Capture the cell that displays the provided text and extract its [x, y] central coordinate. 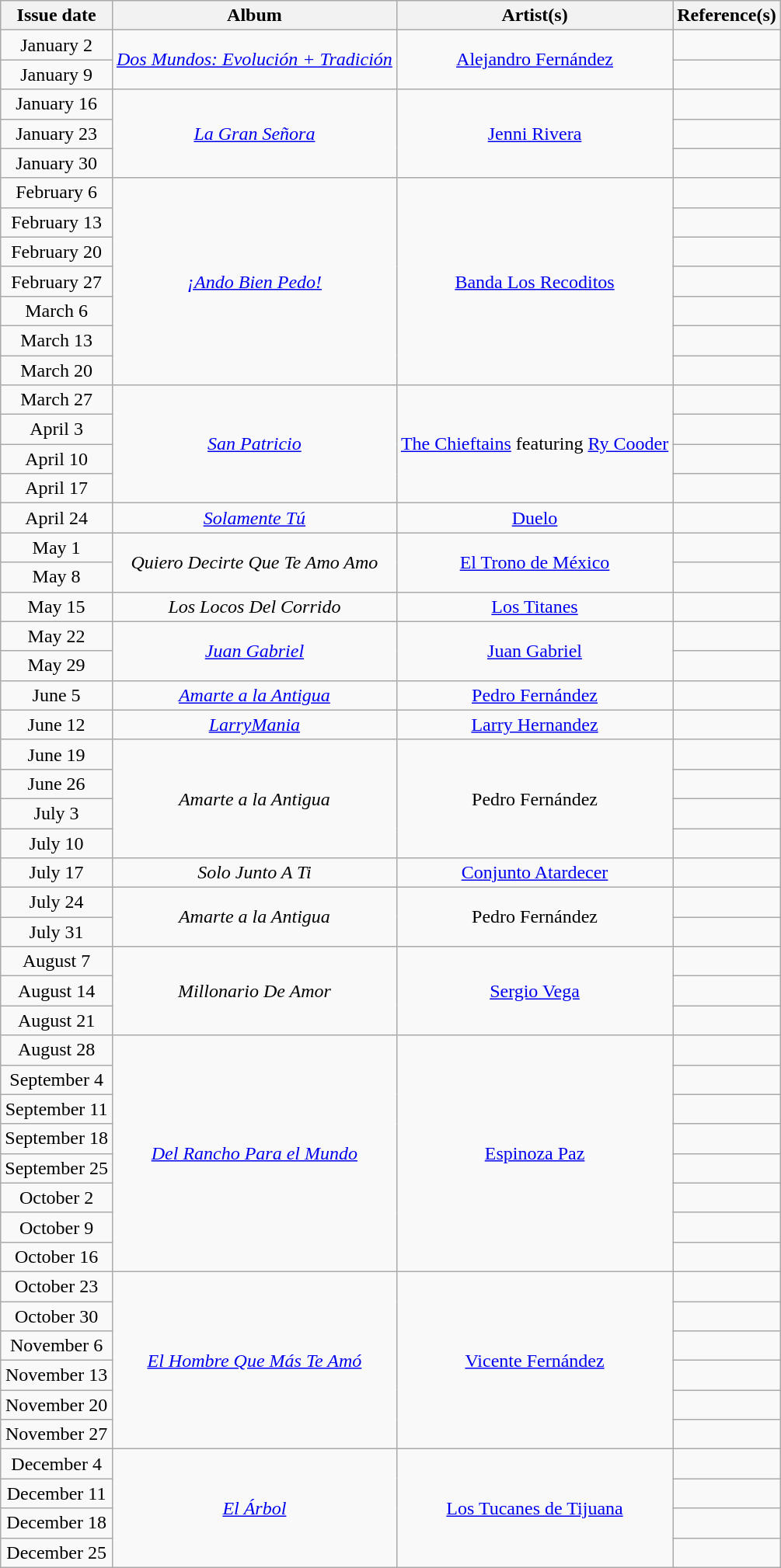
Alejandro Fernández [535, 60]
Del Rancho Para el Mundo [254, 1153]
February 27 [57, 281]
Espinoza Paz [535, 1153]
July 31 [57, 932]
October 23 [57, 1286]
Millonario De Amor [254, 991]
Reference(s) [727, 16]
July 17 [57, 873]
September 25 [57, 1168]
December 25 [57, 1552]
October 16 [57, 1257]
March 6 [57, 311]
December 18 [57, 1523]
November 6 [57, 1346]
September 18 [57, 1139]
El Árbol [254, 1508]
November 27 [57, 1434]
October 2 [57, 1198]
April 24 [57, 518]
Issue date [57, 16]
November 13 [57, 1375]
June 12 [57, 725]
San Patricio [254, 444]
August 28 [57, 1050]
February 13 [57, 222]
Sergio Vega [535, 991]
May 15 [57, 607]
August 7 [57, 961]
October 30 [57, 1316]
Duelo [535, 518]
March 13 [57, 340]
June 26 [57, 784]
July 3 [57, 813]
September 4 [57, 1080]
December 11 [57, 1493]
El Trono de México [535, 562]
Larry Hernandez [535, 725]
January 23 [57, 134]
December 4 [57, 1464]
April 17 [57, 488]
April 3 [57, 429]
January 9 [57, 75]
May 22 [57, 636]
Solo Junto A Ti [254, 873]
October 9 [57, 1227]
March 27 [57, 400]
Solamente Tú [254, 518]
La Gran Señora [254, 134]
April 10 [57, 459]
Album [254, 16]
El Hombre Que Más Te Amó [254, 1360]
Quiero Decirte Que Te Amo Amo [254, 562]
Conjunto Atardecer [535, 873]
January 30 [57, 163]
LarryMania [254, 725]
Los Titanes [535, 607]
¡Ando Bien Pedo! [254, 281]
Artist(s) [535, 16]
January 16 [57, 104]
Banda Los Recoditos [535, 281]
Los Locos Del Corrido [254, 607]
February 6 [57, 193]
May 8 [57, 577]
July 10 [57, 843]
Los Tucanes de Tijuana [535, 1508]
July 24 [57, 902]
August 21 [57, 1020]
Jenni Rivera [535, 134]
March 20 [57, 370]
June 5 [57, 695]
The Chieftains featuring Ry Cooder [535, 444]
Vicente Fernández [535, 1360]
August 14 [57, 991]
June 19 [57, 754]
May 1 [57, 548]
May 29 [57, 666]
February 20 [57, 252]
November 20 [57, 1405]
September 11 [57, 1109]
Dos Mundos: Evolución + Tradición [254, 60]
January 2 [57, 45]
